Return [X, Y] of the center of cell containing provided text 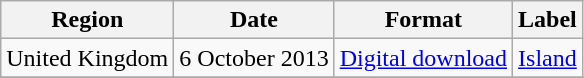
United Kingdom [88, 58]
Region [88, 20]
Island [548, 58]
Digital download [423, 58]
6 October 2013 [254, 58]
Format [423, 20]
Label [548, 20]
Date [254, 20]
